Return [X, Y] of the center of cell containing provided text 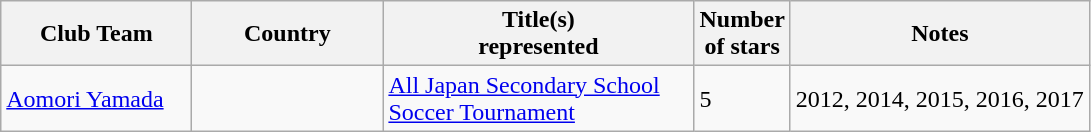
5 [742, 98]
Country [288, 34]
2012, 2014, 2015, 2016, 2017 [940, 98]
Aomori Yamada [96, 98]
Notes [940, 34]
All Japan Secondary School Soccer Tournament [538, 98]
Club Team [96, 34]
Title(s)represented [538, 34]
Numberof stars [742, 34]
